Provide the [X, Y] coordinate of the cell's center where the given text is located.  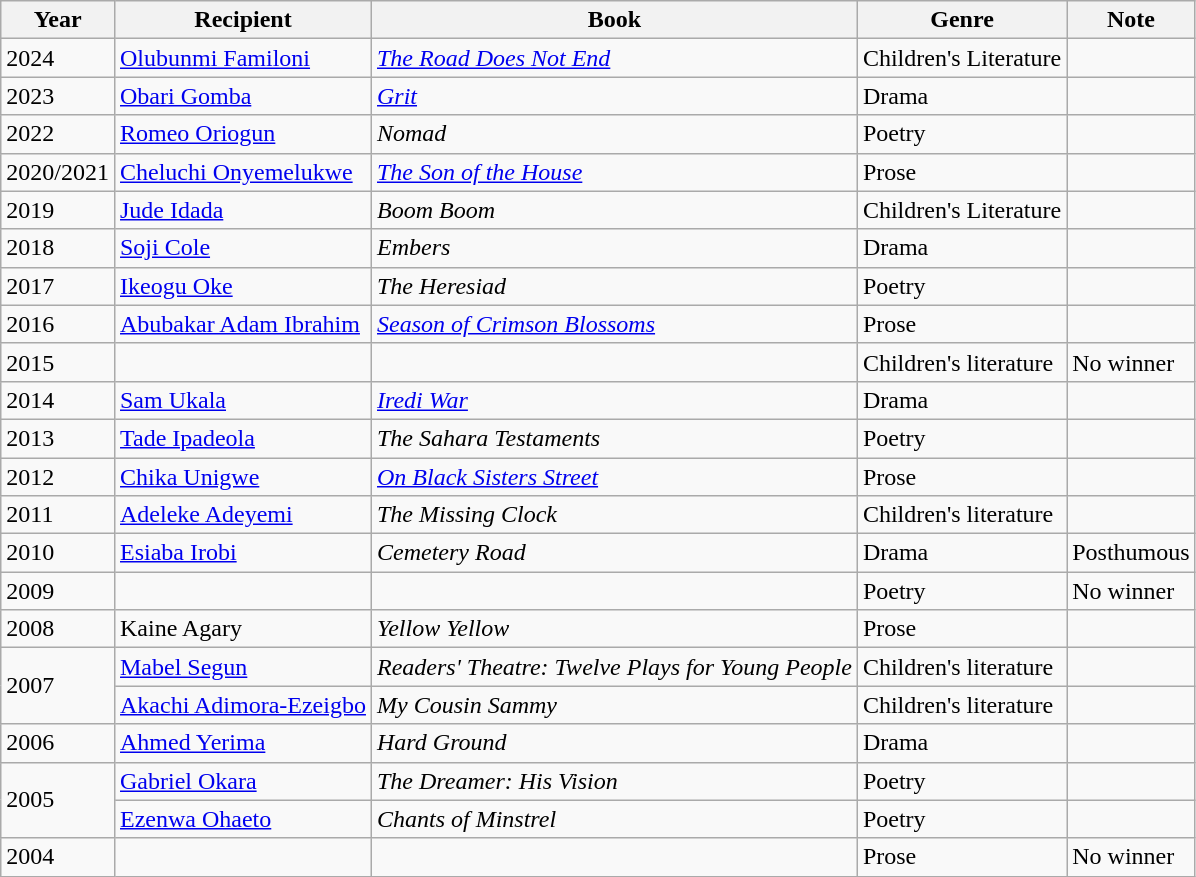
2007 [58, 686]
2004 [58, 857]
Chika Unigwe [242, 477]
2015 [58, 362]
Olubunmi Familoni [242, 58]
2019 [58, 210]
Embers [614, 248]
Ezenwa Ohaeto [242, 819]
2017 [58, 286]
2016 [58, 324]
Ikeogu Oke [242, 286]
Soji Cole [242, 248]
Nomad [614, 134]
Grit [614, 96]
Cheluchi Onyemelukwe [242, 172]
Gabriel Okara [242, 781]
2011 [58, 515]
Sam Ukala [242, 400]
On Black Sisters Street [614, 477]
Readers' Theatre: Twelve Plays for Young People [614, 667]
Tade Ipadeola [242, 438]
Note [1131, 20]
Book [614, 20]
Esiaba Irobi [242, 553]
Chants of Minstrel [614, 819]
2022 [58, 134]
The Dreamer: His Vision [614, 781]
Ahmed Yerima [242, 743]
2009 [58, 591]
2006 [58, 743]
2013 [58, 438]
Posthumous [1131, 553]
Genre [962, 20]
2014 [58, 400]
2023 [58, 96]
The Heresiad [614, 286]
Romeo Oriogun [242, 134]
Kaine Agary [242, 629]
Mabel Segun [242, 667]
2005 [58, 800]
The Missing Clock [614, 515]
The Son of the House [614, 172]
The Sahara Testaments [614, 438]
Abubakar Adam Ibrahim [242, 324]
Adeleke Adeyemi [242, 515]
Yellow Yellow [614, 629]
Cemetery Road [614, 553]
Year [58, 20]
2024 [58, 58]
Season of Crimson Blossoms [614, 324]
Akachi Adimora-Ezeigbo [242, 705]
My Cousin Sammy [614, 705]
The Road Does Not End [614, 58]
2018 [58, 248]
Iredi War [614, 400]
Obari Gomba [242, 96]
Hard Ground [614, 743]
2012 [58, 477]
Recipient [242, 20]
2020/2021 [58, 172]
Boom Boom [614, 210]
2010 [58, 553]
Jude Idada [242, 210]
2008 [58, 629]
